Pinpoint the cell where the given text exists, returning its [X, Y] midpoint coordinate. 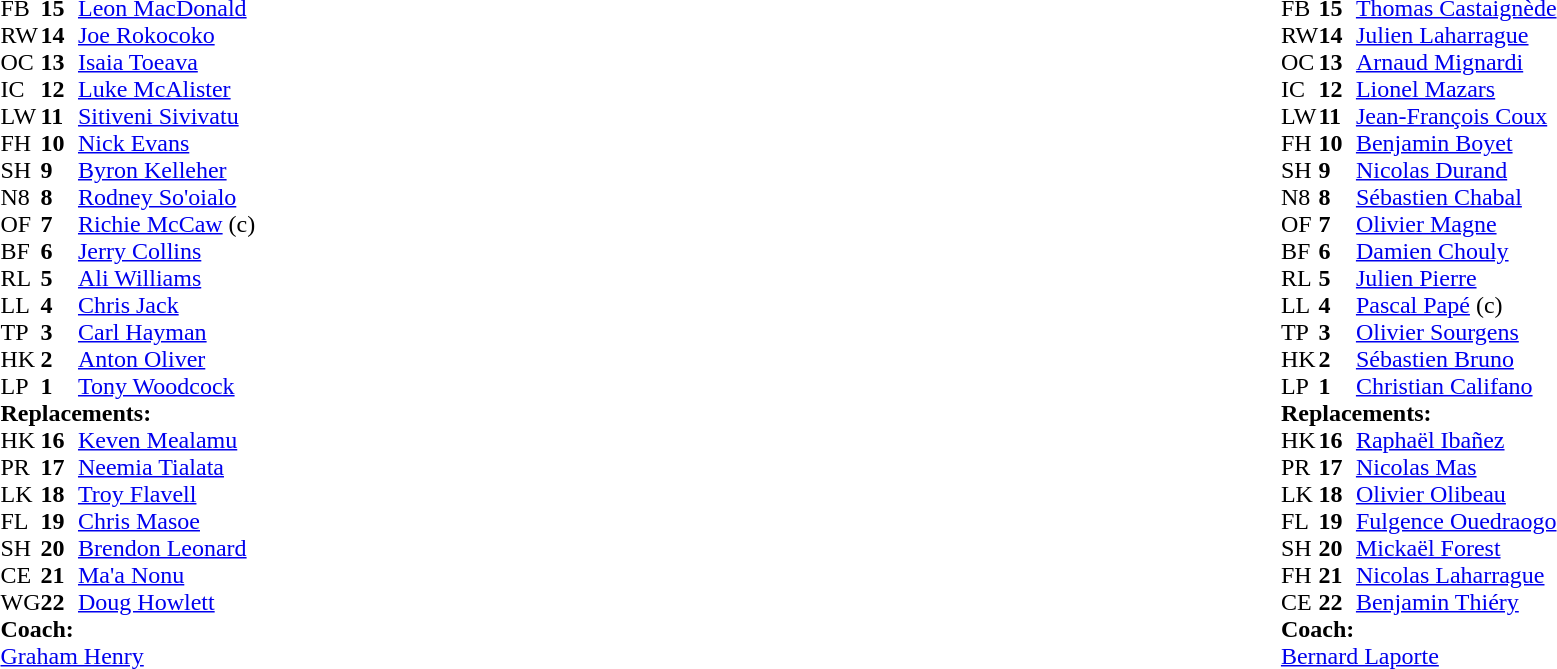
Olivier Olibeau [1456, 494]
Isaia Toeava [166, 62]
Anton Oliver [166, 360]
Jerry Collins [166, 252]
Luke McAlister [166, 90]
Chris Jack [166, 306]
Julien Laharrague [1456, 36]
Christian Califano [1456, 386]
Bernard Laporte [1419, 656]
Carl Hayman [166, 332]
Nick Evans [166, 144]
Ma'a Nonu [166, 576]
Ali Williams [166, 278]
Brendon Leonard [166, 548]
Keven Mealamu [166, 440]
WG [20, 602]
Raphaël Ibañez [1456, 440]
Neemia Tialata [166, 468]
Mickaël Forest [1456, 548]
Joe Rokocoko [166, 36]
Nicolas Laharrague [1456, 576]
Fulgence Ouedraogo [1456, 522]
Damien Chouly [1456, 252]
Julien Pierre [1456, 278]
Olivier Sourgens [1456, 332]
Pascal Papé (c) [1456, 306]
Arnaud Mignardi [1456, 62]
Sébastien Bruno [1456, 360]
Rodney So'oialo [166, 198]
Jean-François Coux [1456, 116]
Doug Howlett [166, 602]
Lionel Mazars [1456, 90]
Chris Masoe [166, 522]
Graham Henry [128, 656]
Sitiveni Sivivatu [166, 116]
Benjamin Thiéry [1456, 602]
Tony Woodcock [166, 386]
Troy Flavell [166, 494]
Benjamin Boyet [1456, 144]
Olivier Magne [1456, 224]
Byron Kelleher [166, 170]
Richie McCaw (c) [166, 224]
Nicolas Mas [1456, 468]
Nicolas Durand [1456, 170]
Sébastien Chabal [1456, 198]
